Extract the (x, y) coordinate from the center of the cell holding the provided text.  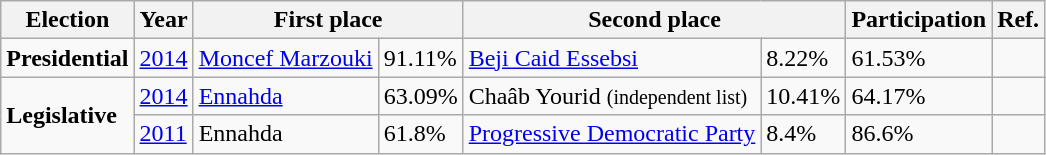
61.53% (919, 58)
Election (68, 20)
Presidential (68, 58)
Beji Caid Essebsi (612, 58)
63.09% (420, 96)
Year (164, 20)
8.22% (804, 58)
First place (328, 20)
2011 (164, 134)
Progressive Democratic Party (612, 134)
Legislative (68, 115)
91.11% (420, 58)
Moncef Marzouki (286, 58)
Second place (654, 20)
Chaâb Yourid (independent list) (612, 96)
10.41% (804, 96)
Participation (919, 20)
8.4% (804, 134)
86.6% (919, 134)
64.17% (919, 96)
Ref. (1018, 20)
61.8% (420, 134)
